Locate the cell with the specified text and output its [X, Y] center coordinate. 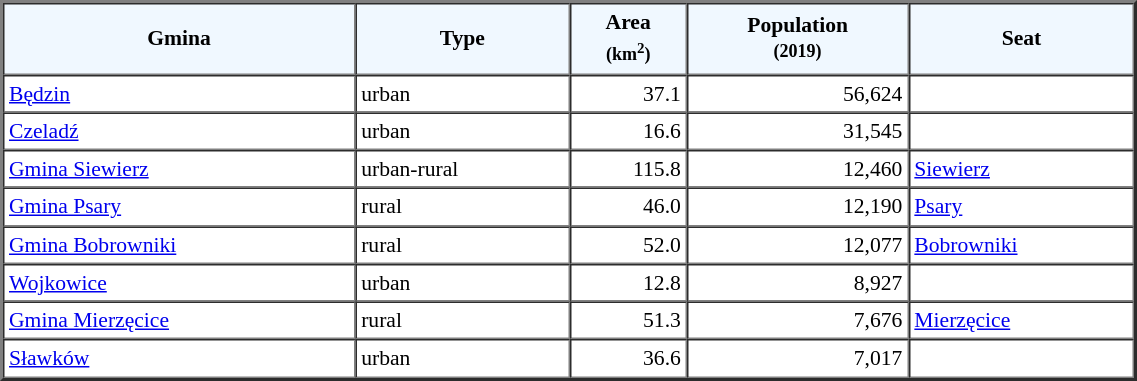
Gmina Bobrowniki [179, 245]
8,927 [798, 283]
115.8 [628, 169]
51.3 [628, 321]
46.0 [628, 207]
Psary [1021, 207]
52.0 [628, 245]
Population(2019) [798, 38]
7,017 [798, 359]
Gmina Siewierz [179, 169]
Area(km2) [628, 38]
31,545 [798, 131]
Siewierz [1021, 169]
37.1 [628, 93]
12,460 [798, 169]
Czeladź [179, 131]
Gmina Psary [179, 207]
Gmina Mierzęcice [179, 321]
16.6 [628, 131]
36.6 [628, 359]
7,676 [798, 321]
12,190 [798, 207]
Wojkowice [179, 283]
urban-rural [462, 169]
Sławków [179, 359]
12.8 [628, 283]
Seat [1021, 38]
Type [462, 38]
12,077 [798, 245]
56,624 [798, 93]
Będzin [179, 93]
Mierzęcice [1021, 321]
Bobrowniki [1021, 245]
Gmina [179, 38]
